Pinpoint the cell where the given text exists, returning its [x, y] midpoint coordinate. 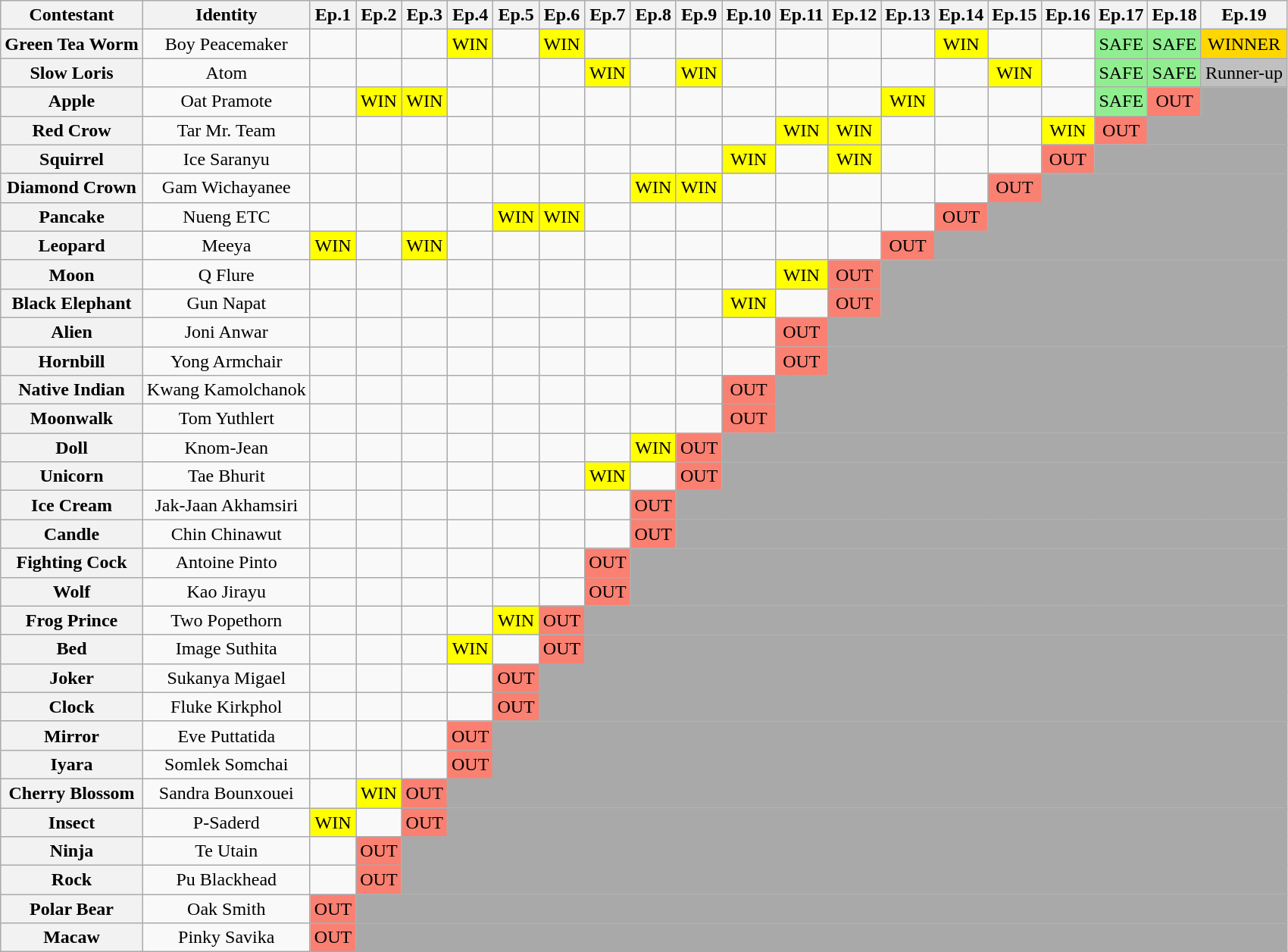
Ice Saranyu [226, 159]
Joker [72, 678]
Tae Bhurit [226, 476]
Ep.9 [699, 15]
Ep.3 [424, 15]
Diamond Crown [72, 188]
Tom Yuthlert [226, 419]
Ep.4 [470, 15]
Ep.18 [1174, 15]
Black Elephant [72, 303]
Cherry Blossom [72, 793]
Nueng ETC [226, 217]
Ep.15 [1014, 15]
Fluke Kirkphol [226, 707]
Ep.17 [1121, 15]
Wolf [72, 591]
Native Indian [72, 390]
Two Popethorn [226, 620]
Moon [72, 274]
Te Utain [226, 851]
Ep.11 [802, 15]
Image Suthita [226, 649]
Ep.7 [608, 15]
Ep.5 [516, 15]
Macaw [72, 938]
Antoine Pinto [226, 563]
Slow Loris [72, 73]
Iyara [72, 764]
Yong Armchair [226, 361]
Rock [72, 880]
Mirror [72, 735]
Pu Blackhead [226, 880]
Ep.2 [379, 15]
Polar Bear [72, 909]
Leopard [72, 245]
Oak Smith [226, 909]
Sukanya Migael [226, 678]
Pinky Savika [226, 938]
Chin Chinawut [226, 534]
Ep.6 [561, 15]
Eve Puttatida [226, 735]
Oat Pramote [226, 101]
Sandra Bounxouei [226, 793]
Q Flure [226, 274]
Unicorn [72, 476]
Green Tea Worm [72, 44]
P-Saderd [226, 822]
Atom [226, 73]
Tar Mr. Team [226, 130]
Boy Peacemaker [226, 44]
Runner-up [1244, 73]
Moonwalk [72, 419]
Ep.16 [1068, 15]
Identity [226, 15]
Candle [72, 534]
Kao Jirayu [226, 591]
Red Crow [72, 130]
Ice Cream [72, 505]
Bed [72, 649]
Contestant [72, 15]
Clock [72, 707]
Kwang Kamolchanok [226, 390]
Ep.19 [1244, 15]
Frog Prince [72, 620]
Ep.14 [961, 15]
Somlek Somchai [226, 764]
Hornbill [72, 361]
Joni Anwar [226, 332]
WINNER [1244, 44]
Insect [72, 822]
Ninja [72, 851]
Knom-Jean [226, 448]
Ep.1 [333, 15]
Apple [72, 101]
Pancake [72, 217]
Jak-Jaan Akhamsiri [226, 505]
Ep.12 [854, 15]
Alien [72, 332]
Ep.8 [653, 15]
Fighting Cock [72, 563]
Ep.10 [749, 15]
Squirrel [72, 159]
Ep.13 [908, 15]
Doll [72, 448]
Meeya [226, 245]
Gam Wichayanee [226, 188]
Gun Napat [226, 303]
